Extract the (x, y) coordinate from the center of the cell holding the provided text.  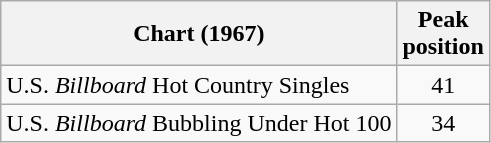
Chart (1967) (199, 34)
U.S. Billboard Hot Country Singles (199, 85)
U.S. Billboard Bubbling Under Hot 100 (199, 123)
41 (443, 85)
Peakposition (443, 34)
34 (443, 123)
